Detect which cell encompasses the target text, then output its (X, Y) center coordinate. 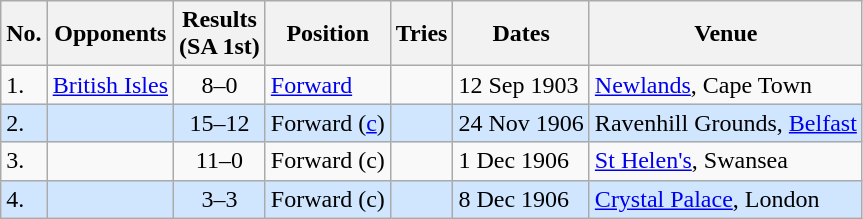
24 Nov 1906 (521, 123)
8 Dec 1906 (521, 199)
Position (328, 34)
1 Dec 1906 (521, 161)
12 Sep 1903 (521, 85)
4. (24, 199)
Venue (726, 34)
Newlands, Cape Town (726, 85)
3–3 (220, 199)
Crystal Palace, London (726, 199)
Tries (422, 34)
1. (24, 85)
11–0 (220, 161)
Opponents (110, 34)
No. (24, 34)
15–12 (220, 123)
3. (24, 161)
St Helen's, Swansea (726, 161)
2. (24, 123)
8–0 (220, 85)
British Isles (110, 85)
Forward (328, 85)
Dates (521, 34)
Results(SA 1st) (220, 34)
Ravenhill Grounds, Belfast (726, 123)
